Provide the [X, Y] coordinate of the cell's center where the given text is located.  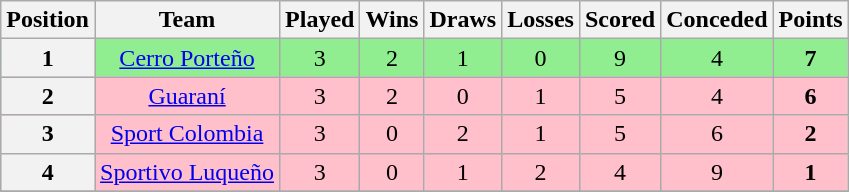
Scored [620, 20]
Position [48, 20]
Draws [463, 20]
Points [810, 20]
Cerro Porteño [186, 58]
Losses [541, 20]
Played [320, 20]
Guaraní [186, 96]
7 [810, 58]
Wins [392, 20]
Sportivo Luqueño [186, 172]
Conceded [717, 20]
Sport Colombia [186, 134]
Team [186, 20]
